Detect which cell encompasses the target text, then output its [X, Y] center coordinate. 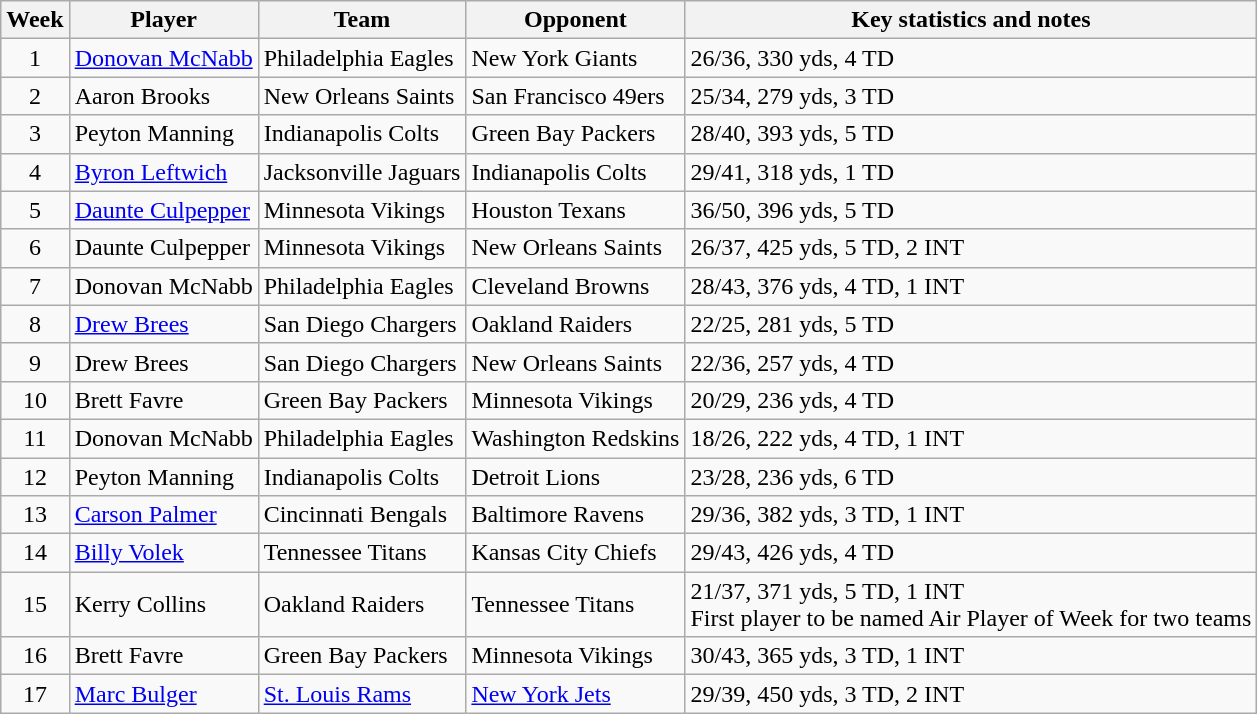
1 [35, 58]
29/39, 450 yds, 3 TD, 2 INT [971, 694]
22/36, 257 yds, 4 TD [971, 362]
Player [164, 20]
29/43, 426 yds, 4 TD [971, 553]
7 [35, 286]
30/43, 365 yds, 3 TD, 1 INT [971, 656]
26/36, 330 yds, 4 TD [971, 58]
6 [35, 248]
29/36, 382 yds, 3 TD, 1 INT [971, 515]
11 [35, 438]
New York Jets [576, 694]
15 [35, 604]
Marc Bulger [164, 694]
Aaron Brooks [164, 96]
Houston Texans [576, 210]
36/50, 396 yds, 5 TD [971, 210]
8 [35, 324]
23/28, 236 yds, 6 TD [971, 477]
28/43, 376 yds, 4 TD, 1 INT [971, 286]
17 [35, 694]
Detroit Lions [576, 477]
14 [35, 553]
Byron Leftwich [164, 172]
San Francisco 49ers [576, 96]
28/40, 393 yds, 5 TD [971, 134]
20/29, 236 yds, 4 TD [971, 400]
9 [35, 362]
Cincinnati Bengals [362, 515]
New York Giants [576, 58]
Washington Redskins [576, 438]
29/41, 318 yds, 1 TD [971, 172]
Carson Palmer [164, 515]
21/37, 371 yds, 5 TD, 1 INTFirst player to be named Air Player of Week for two teams [971, 604]
Team [362, 20]
Opponent [576, 20]
22/25, 281 yds, 5 TD [971, 324]
Kansas City Chiefs [576, 553]
Week [35, 20]
10 [35, 400]
Billy Volek [164, 553]
16 [35, 656]
Jacksonville Jaguars [362, 172]
St. Louis Rams [362, 694]
Baltimore Ravens [576, 515]
Kerry Collins [164, 604]
18/26, 222 yds, 4 TD, 1 INT [971, 438]
13 [35, 515]
Cleveland Browns [576, 286]
3 [35, 134]
25/34, 279 yds, 3 TD [971, 96]
26/37, 425 yds, 5 TD, 2 INT [971, 248]
5 [35, 210]
2 [35, 96]
Key statistics and notes [971, 20]
4 [35, 172]
12 [35, 477]
